Find where the given text appears and provide that cell's center as [x, y] coordinate. 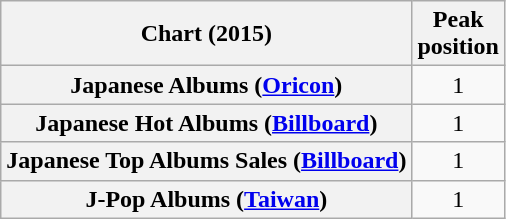
Japanese Hot Albums (Billboard) [206, 123]
Peak position [458, 34]
Chart (2015) [206, 34]
J-Pop Albums (Taiwan) [206, 199]
Japanese Albums (Oricon) [206, 85]
Japanese Top Albums Sales (Billboard) [206, 161]
